Determine the [X, Y] coordinate at the center of the cell enclosing the given text.  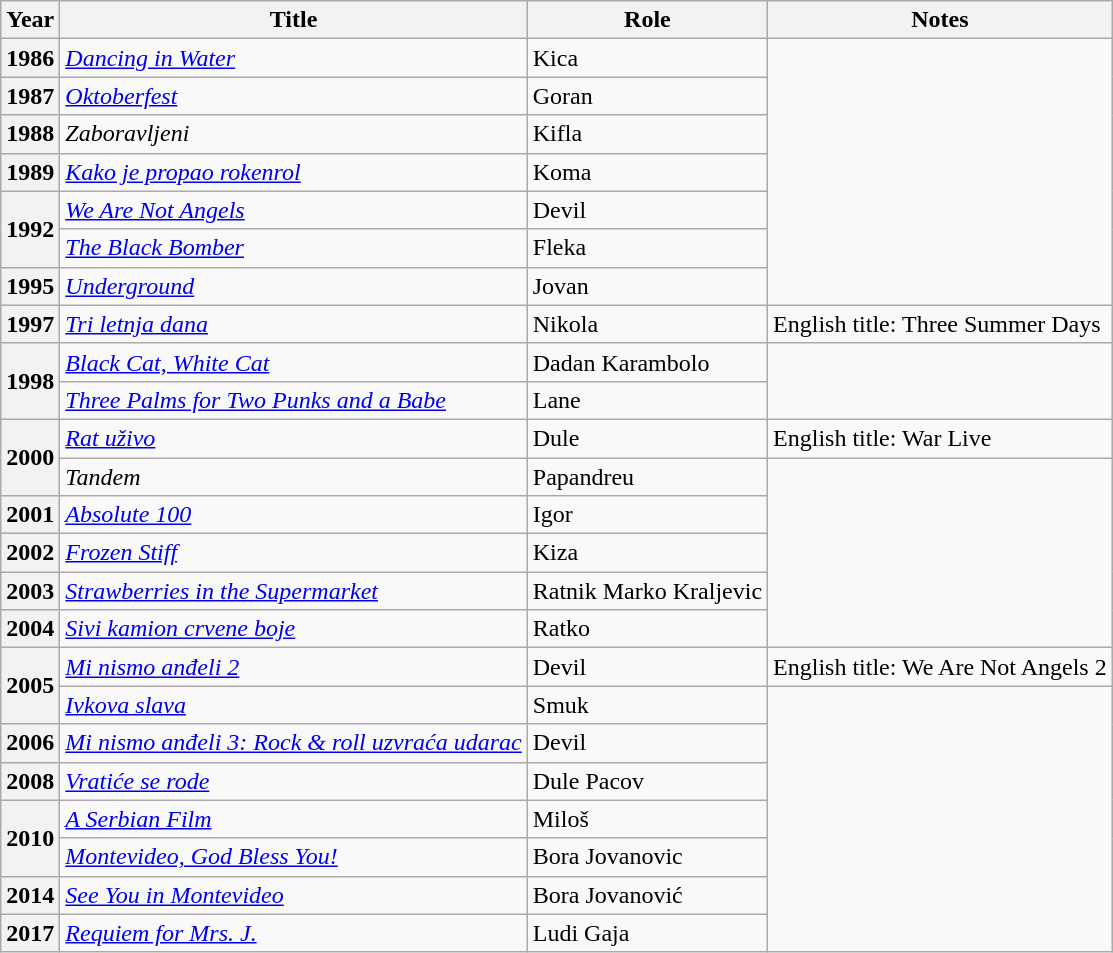
2005 [30, 686]
English title: War Live [940, 438]
2001 [30, 515]
Bora Jovanović [647, 895]
2010 [30, 838]
2014 [30, 895]
Bora Jovanovic [647, 857]
1989 [30, 172]
Dancing in Water [294, 58]
Kako je propao rokenrol [294, 172]
1988 [30, 134]
See You in Montevideo [294, 895]
Rat uživo [294, 438]
Ratnik Marko Kraljevic [647, 591]
Dadan Karambolo [647, 362]
Year [30, 20]
English title: Three Summer Days [940, 324]
Tandem [294, 477]
Tri letnja dana [294, 324]
A Serbian Film [294, 819]
Smuk [647, 705]
Notes [940, 20]
Title [294, 20]
Ratko [647, 629]
Igor [647, 515]
Sivi kamion crvene boje [294, 629]
Role [647, 20]
Requiem for Mrs. J. [294, 933]
Oktoberfest [294, 96]
Underground [294, 286]
Fleka [647, 248]
Mi nismo anđeli 2 [294, 667]
1998 [30, 381]
Koma [647, 172]
Black Cat, White Cat [294, 362]
Ludi Gaja [647, 933]
2002 [30, 553]
Mi nismo anđeli 3: Rock & roll uzvraća udarac [294, 743]
Zaboravljeni [294, 134]
Goran [647, 96]
Three Palms for Two Punks and a Babe [294, 400]
Strawberries in the Supermarket [294, 591]
2003 [30, 591]
Kica [647, 58]
1986 [30, 58]
Kiza [647, 553]
Nikola [647, 324]
2008 [30, 781]
2004 [30, 629]
2006 [30, 743]
Vratiće se rode [294, 781]
2000 [30, 457]
Miloš [647, 819]
The Black Bomber [294, 248]
Frozen Stiff [294, 553]
Absolute 100 [294, 515]
Kifla [647, 134]
We Are Not Angels [294, 210]
Montevideo, God Bless You! [294, 857]
Jovan [647, 286]
Lane [647, 400]
Ivkova slava [294, 705]
1992 [30, 229]
Papandreu [647, 477]
2017 [30, 933]
1987 [30, 96]
Dule [647, 438]
1997 [30, 324]
Dule Pacov [647, 781]
1995 [30, 286]
English title: We Are Not Angels 2 [940, 667]
